Search for the cell housing the specified text and yield its [X, Y] center coordinate. 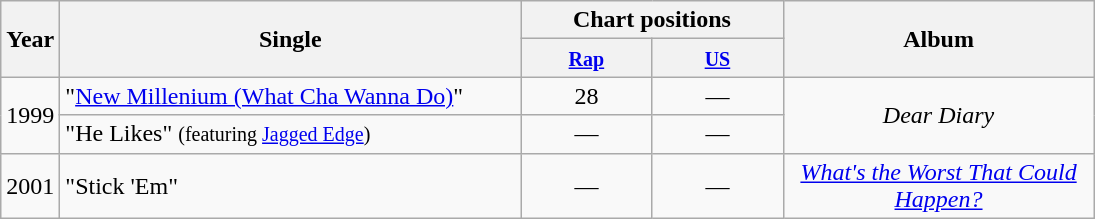
28 [586, 96]
Rap [586, 58]
Album [938, 39]
"He Likes" (featuring Jagged Edge) [290, 134]
1999 [30, 115]
US [718, 58]
2001 [30, 186]
Single [290, 39]
Year [30, 39]
"Stick 'Em" [290, 186]
What's the Worst That Could Happen? [938, 186]
Dear Diary [938, 115]
Chart positions [652, 20]
"New Millenium (What Cha Wanna Do)" [290, 96]
